Capture the cell that displays the provided text and extract its (x, y) central coordinate. 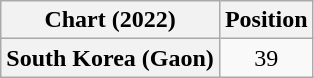
South Korea (Gaon) (110, 58)
Chart (2022) (110, 20)
39 (266, 58)
Position (266, 20)
